For the text-containing cell, return its midpoint in [X, Y] coordinate format. 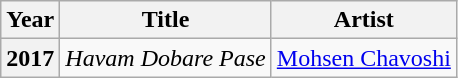
Year [30, 20]
Title [166, 20]
Havam Dobare Pase [166, 58]
2017 [30, 58]
Artist [364, 20]
Mohsen Chavoshi [364, 58]
